Provide the [x, y] coordinate of the cell's center where the given text is located.  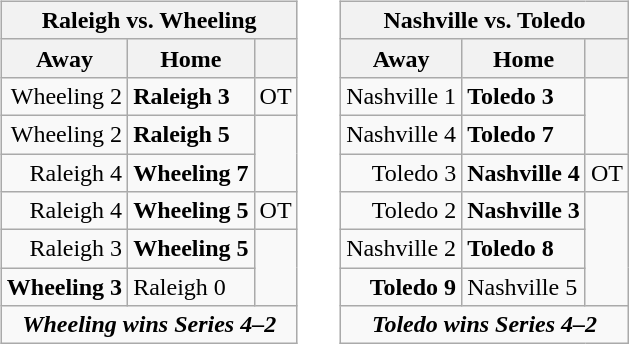
Nashville vs. Toledo [485, 20]
Toledo 8 [524, 249]
Nashville 1 [402, 96]
Toledo 9 [402, 287]
Toledo 2 [402, 211]
Raleigh 0 [191, 287]
Toledo wins Series 4–2 [485, 325]
Wheeling 3 [64, 287]
Wheeling 7 [191, 173]
Nashville 2 [402, 249]
Nashville 5 [524, 287]
Wheeling wins Series 4–2 [149, 325]
Raleigh vs. Wheeling [149, 20]
Raleigh 5 [191, 134]
Toledo 7 [524, 134]
Nashville 3 [524, 211]
